Detect which cell encompasses the target text, then output its (X, Y) center coordinate. 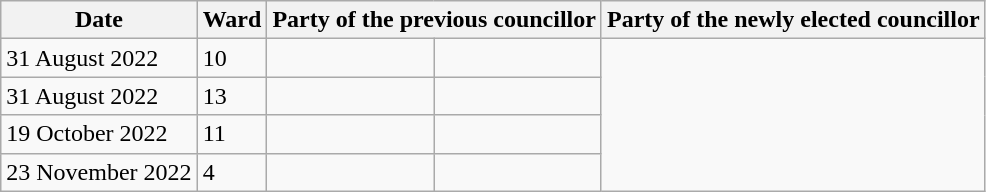
4 (232, 172)
Ward (232, 20)
Party of the newly elected councillor (793, 20)
10 (232, 58)
Party of the previous councillor (434, 20)
13 (232, 96)
11 (232, 134)
Date (99, 20)
23 November 2022 (99, 172)
19 October 2022 (99, 134)
